For the text-containing cell, return its midpoint in (X, Y) coordinate format. 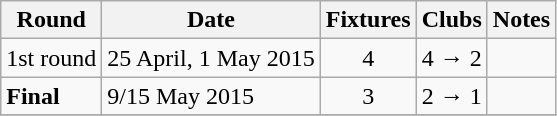
9/15 May 2015 (211, 96)
Fixtures (368, 20)
4 → 2 (452, 58)
Date (211, 20)
25 April, 1 May 2015 (211, 58)
1st round (52, 58)
2 → 1 (452, 96)
Final (52, 96)
4 (368, 58)
Clubs (452, 20)
Notes (521, 20)
Round (52, 20)
3 (368, 96)
